From the cell containing the given text, extract its center point as (x, y) coordinate. 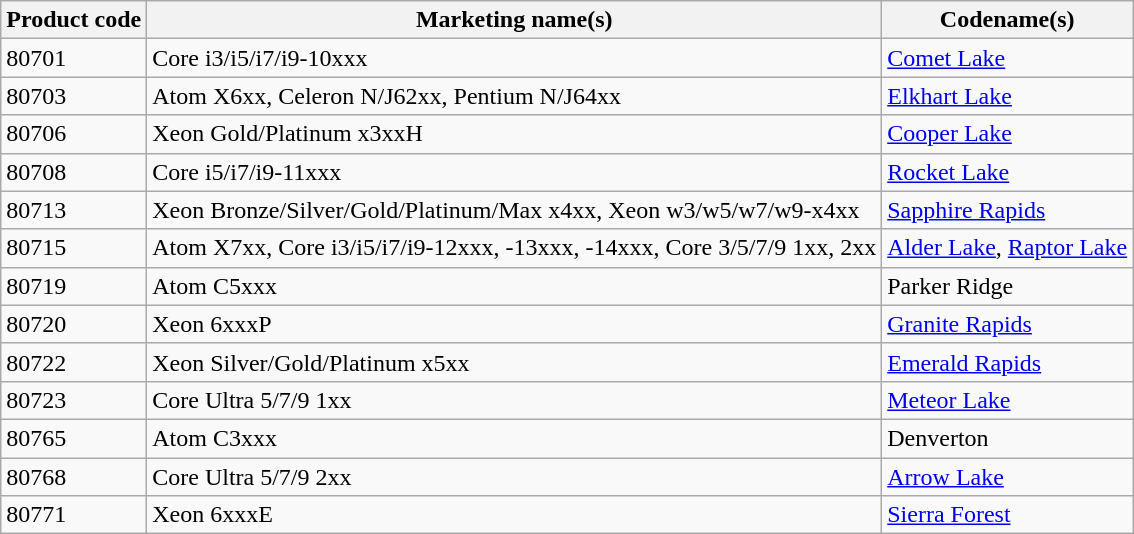
Xeon Silver/Gold/Platinum x5xx (514, 362)
Sapphire Rapids (1008, 210)
Core Ultra 5/7/9 1xx (514, 400)
Codename(s) (1008, 20)
Atom C5xxx (514, 286)
Marketing name(s) (514, 20)
Atom X6xx, Celeron N/J62xx, Pentium N/J64xx (514, 96)
80703 (74, 96)
80723 (74, 400)
Granite Rapids (1008, 324)
80765 (74, 438)
Arrow Lake (1008, 477)
80713 (74, 210)
Atom X7xx, Core i3/i5/i7/i9-12xxx, -13xxx, -14xxx, Core 3/5/7/9 1xx, 2xx (514, 248)
Xeon 6xxxP (514, 324)
Xeon 6xxxE (514, 515)
80768 (74, 477)
Sierra Forest (1008, 515)
80720 (74, 324)
Denverton (1008, 438)
Emerald Rapids (1008, 362)
Xeon Gold/Platinum x3xxH (514, 134)
Cooper Lake (1008, 134)
Parker Ridge (1008, 286)
Comet Lake (1008, 58)
Core i5/i7/i9-11xxx (514, 172)
80708 (74, 172)
Rocket Lake (1008, 172)
Alder Lake, Raptor Lake (1008, 248)
80771 (74, 515)
Atom C3xxx (514, 438)
80719 (74, 286)
Elkhart Lake (1008, 96)
80701 (74, 58)
Xeon Bronze/Silver/Gold/Platinum/Max x4xx, Xeon w3/w5/w7/w9-x4xx (514, 210)
80706 (74, 134)
80715 (74, 248)
Core Ultra 5/7/9 2xx (514, 477)
80722 (74, 362)
Core i3/i5/i7/i9-10xxx (514, 58)
Product code (74, 20)
Meteor Lake (1008, 400)
